Detect which cell encompasses the target text, then output its [X, Y] center coordinate. 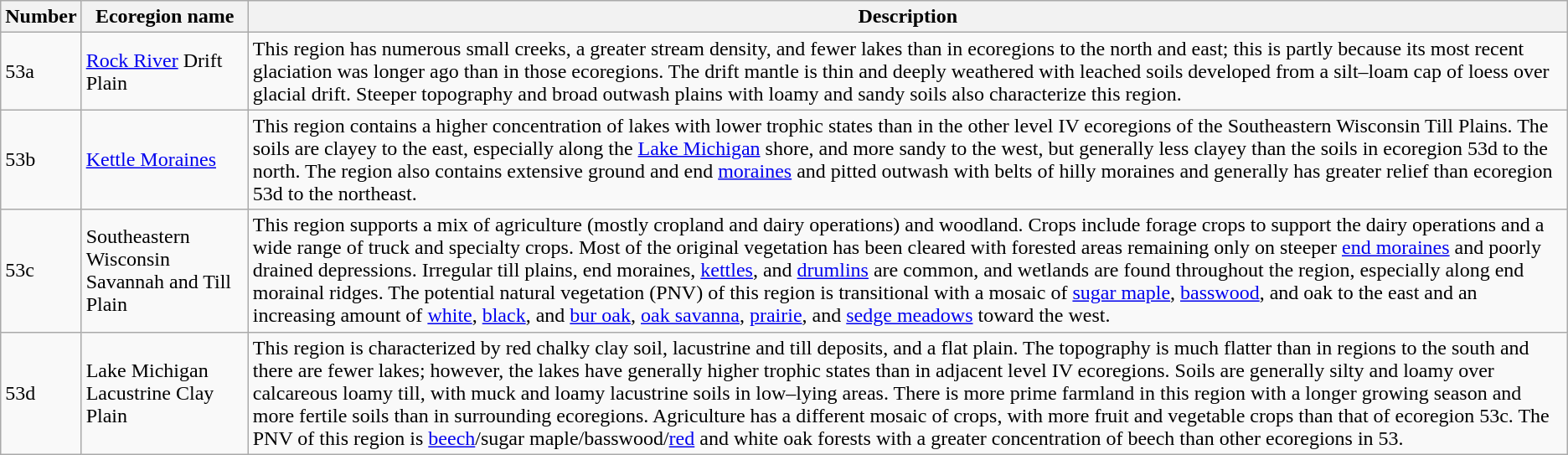
53c [41, 271]
53d [41, 393]
53b [41, 159]
Ecoregion name [164, 17]
Lake Michigan Lacustrine Clay Plain [164, 393]
Description [908, 17]
Rock River Drift Plain [164, 71]
Southeastern Wisconsin Savannah and Till Plain [164, 271]
Kettle Moraines [164, 159]
53a [41, 71]
Number [41, 17]
